Find where the given text appears and provide that cell's center as (x, y) coordinate. 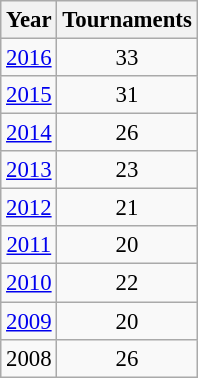
23 (127, 170)
31 (127, 95)
2010 (29, 283)
2014 (29, 133)
2012 (29, 208)
2015 (29, 95)
2016 (29, 58)
22 (127, 283)
2009 (29, 321)
2011 (29, 245)
33 (127, 58)
21 (127, 208)
2008 (29, 358)
Tournaments (127, 20)
Year (29, 20)
2013 (29, 170)
